For the text-containing cell, return its midpoint in [x, y] coordinate format. 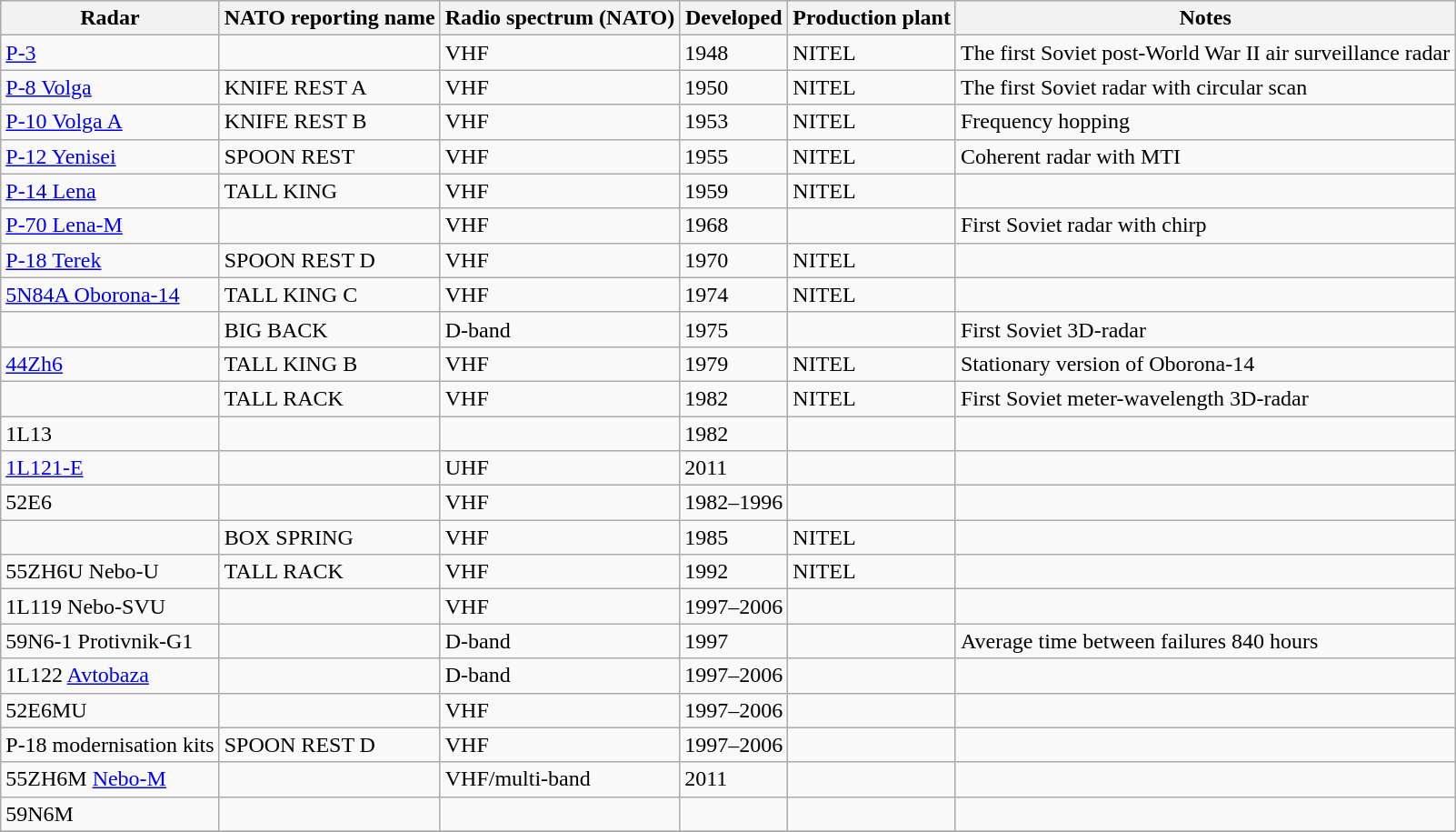
Coherent radar with MTI [1205, 156]
BOX SPRING [329, 537]
SPOON REST [329, 156]
1L121-E [110, 468]
NATO reporting name [329, 18]
1968 [734, 226]
P-12 Yenisei [110, 156]
First Soviet meter-wavelength 3D-radar [1205, 398]
55ZH6M Nebo-M [110, 779]
TALL KING [329, 191]
1992 [734, 572]
44Zh6 [110, 364]
KNIFE REST A [329, 87]
Radar [110, 18]
1L13 [110, 434]
P-14 Lena [110, 191]
1959 [734, 191]
59N6-1 Protivnik-G1 [110, 641]
1982–1996 [734, 503]
BIG BACK [329, 329]
1L122 Avtobaza [110, 676]
1985 [734, 537]
P-8 Volga [110, 87]
52E6 [110, 503]
1974 [734, 295]
Radio spectrum (NATO) [560, 18]
Average time between failures 840 hours [1205, 641]
1975 [734, 329]
1979 [734, 364]
P-18 modernisation kits [110, 745]
5N84A Oborona-14 [110, 295]
1948 [734, 53]
UHF [560, 468]
P-18 Terek [110, 260]
P-10 Volga A [110, 122]
TALL KING B [329, 364]
1955 [734, 156]
Stationary version of Oborona-14 [1205, 364]
Notes [1205, 18]
First Soviet radar with chirp [1205, 226]
Frequency hopping [1205, 122]
The first Soviet radar with circular scan [1205, 87]
KNIFE REST B [329, 122]
52E6MU [110, 710]
1950 [734, 87]
P-3 [110, 53]
TALL KING C [329, 295]
Developed [734, 18]
Production plant [873, 18]
1953 [734, 122]
1997 [734, 641]
55ZH6U Nebo-U [110, 572]
1970 [734, 260]
1L119 Nebo-SVU [110, 606]
59N6M [110, 814]
First Soviet 3D-radar [1205, 329]
The first Soviet post-World War II air surveillance radar [1205, 53]
P-70 Lena-M [110, 226]
VHF/multi-band [560, 779]
